Scan for the cell matching the given text and deliver its (x, y) coordinate at center. 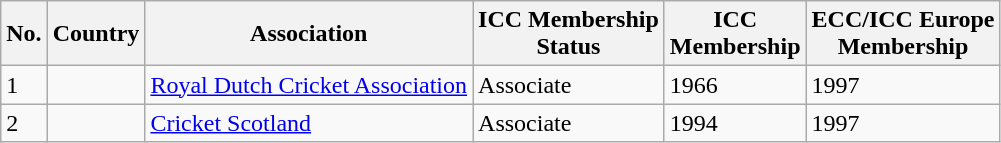
Cricket Scotland (309, 123)
No. (24, 34)
1966 (735, 85)
1994 (735, 123)
1 (24, 85)
Royal Dutch Cricket Association (309, 85)
ECC/ICC EuropeMembership (903, 34)
ICCMembership (735, 34)
Country (96, 34)
Association (309, 34)
ICC MembershipStatus (569, 34)
2 (24, 123)
